Return the (x, y) coordinate for the center point of the cell that contains the specified text.  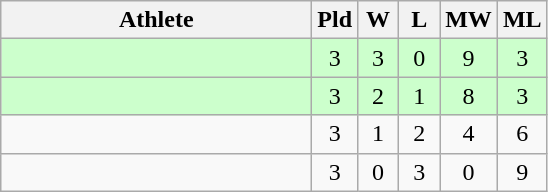
4 (469, 134)
Athlete (156, 20)
8 (469, 96)
W (378, 20)
Pld (335, 20)
6 (522, 134)
ML (522, 20)
MW (469, 20)
L (420, 20)
